Return the [x, y] coordinate for the center point of the cell that contains the specified text.  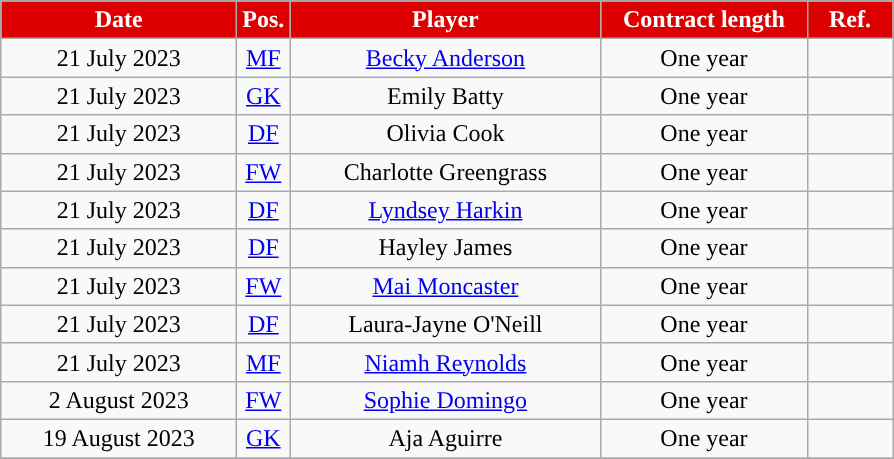
Mai Moncaster [446, 286]
2 August 2023 [119, 400]
Ref. [850, 20]
Hayley James [446, 248]
Date [119, 20]
Laura-Jayne O'Neill [446, 324]
Pos. [264, 20]
19 August 2023 [119, 438]
Olivia Cook [446, 134]
Sophie Domingo [446, 400]
Contract length [704, 20]
Niamh Reynolds [446, 362]
Aja Aguirre [446, 438]
Emily Batty [446, 96]
Lyndsey Harkin [446, 210]
Player [446, 20]
Becky Anderson [446, 58]
Charlotte Greengrass [446, 172]
